Find where the given text appears and provide that cell's center as [X, Y] coordinate. 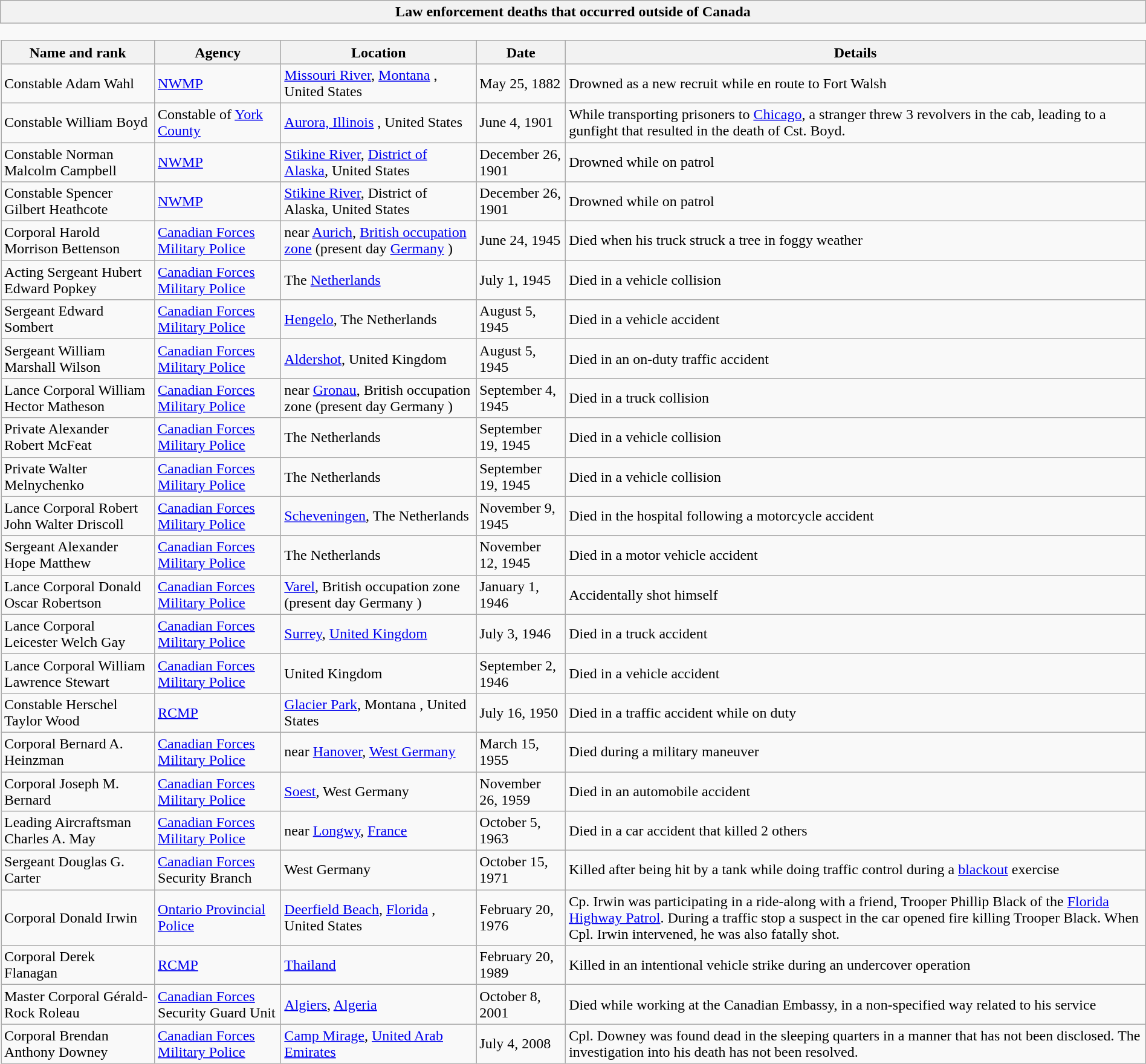
near Longwy, France [378, 831]
Died in a car accident that killed 2 others [856, 831]
Corporal Joseph M. Bernard [78, 791]
Died in an automobile accident [856, 791]
Lance Corporal William Hector Matheson [78, 398]
Sergeant Edward Sombert [78, 319]
While transporting prisoners to Chicago, a stranger threw 3 revolvers in the cab, leading to a gunfight that resulted in the death of Cst. Boyd. [856, 122]
Died in a truck accident [856, 634]
Constable Norman Malcolm Campbell [78, 162]
Algiers, Algeria [378, 1005]
October 15, 1971 [521, 871]
November 12, 1945 [521, 555]
Law enforcement deaths that occurred outside of Canada [573, 12]
Lance Corporal William Lawrence Stewart [78, 673]
Constable Spencer Gilbert Heathcote [78, 202]
Killed in an intentional vehicle strike during an undercover operation [856, 965]
October 8, 2001 [521, 1005]
Constable Adam Wahl [78, 83]
Aldershot, United Kingdom [378, 359]
July 1, 1945 [521, 281]
July 3, 1946 [521, 634]
Constable of York County [218, 122]
Scheveningen, The Netherlands [378, 516]
Deerfield Beach, Florida , United States [378, 918]
July 16, 1950 [521, 712]
Leading Aircraftsman Charles A. May [78, 831]
Master Corporal Gérald-Rock Roleau [78, 1005]
Corporal Brendan Anthony Downey [78, 1043]
Canadian Forces Security Branch [218, 871]
Varel, British occupation zone (present day Germany ) [378, 595]
Aurora, Illinois , United States [378, 122]
near Hanover, West Germany [378, 752]
Soest, West Germany [378, 791]
Died in a truck collision [856, 398]
Hengelo, The Netherlands [378, 319]
Cpl. Downey was found dead in the sleeping quarters in a manner that has not been disclosed. The investigation into his death has not been resolved. [856, 1043]
Died in a traffic accident while on duty [856, 712]
Died in an on-duty traffic accident [856, 359]
Lance Corporal Donald Oscar Robertson [78, 595]
June 4, 1901 [521, 122]
Sergeant William Marshall Wilson [78, 359]
February 20, 1976 [521, 918]
West Germany [378, 871]
Corporal Derek Flanagan [78, 965]
Location [378, 52]
Camp Mirage, United Arab Emirates [378, 1043]
Glacier Park, Montana , United States [378, 712]
November 26, 1959 [521, 791]
Thailand [378, 965]
Constable William Boyd [78, 122]
October 5, 1963 [521, 831]
September 2, 1946 [521, 673]
May 25, 1882 [521, 83]
Died when his truck struck a tree in foggy weather [856, 241]
January 1, 1946 [521, 595]
Private Walter Melnychenko [78, 476]
November 9, 1945 [521, 516]
Canadian Forces Security Guard Unit [218, 1005]
July 4, 2008 [521, 1043]
Sergeant Alexander Hope Matthew [78, 555]
Details [856, 52]
June 24, 1945 [521, 241]
March 15, 1955 [521, 752]
Constable Herschel Taylor Wood [78, 712]
Surrey, United Kingdom [378, 634]
Private Alexander Robert McFeat [78, 438]
Killed after being hit by a tank while doing traffic control during a blackout exercise [856, 871]
Died in a motor vehicle accident [856, 555]
Drowned as a new recruit while en route to Fort Walsh [856, 83]
Lance Corporal Leicester Welch Gay [78, 634]
Accidentally shot himself [856, 595]
February 20, 1989 [521, 965]
near Gronau, British occupation zone (present day Germany ) [378, 398]
Corporal Harold Morrison Bettenson [78, 241]
Died during a military maneuver [856, 752]
Acting Sergeant Hubert Edward Popkey [78, 281]
Corporal Donald Irwin [78, 918]
Missouri River, Montana , United States [378, 83]
Corporal Bernard A. Heinzman [78, 752]
Agency [218, 52]
Ontario Provincial Police [218, 918]
Died while working at the Canadian Embassy, in a non-specified way related to his service [856, 1005]
Lance Corporal Robert John Walter Driscoll [78, 516]
Died in the hospital following a motorcycle accident [856, 516]
United Kingdom [378, 673]
Name and rank [78, 52]
Date [521, 52]
near Aurich, British occupation zone (present day Germany ) [378, 241]
September 4, 1945 [521, 398]
Sergeant Douglas G. Carter [78, 871]
